Determine the (x, y) coordinate at the center of the cell enclosing the given text.  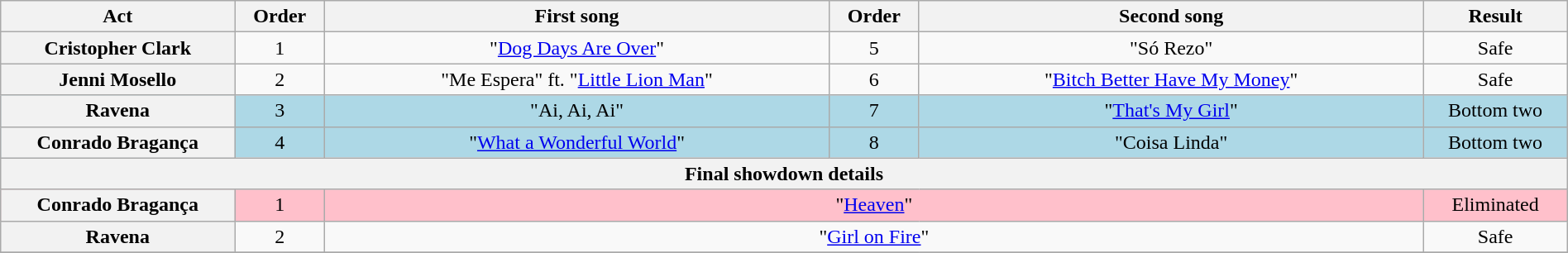
5 (873, 48)
6 (873, 79)
3 (280, 111)
Jenni Mosello (117, 79)
8 (873, 142)
"Ai, Ai, Ai" (577, 111)
Act (117, 17)
"Heaven" (874, 205)
"Coisa Linda" (1171, 142)
"Dog Days Are Over" (577, 48)
Cristopher Clark (117, 48)
"Me Espera" ft. "Little Lion Man" (577, 79)
"What a Wonderful World" (577, 142)
Eliminated (1495, 205)
"Bitch Better Have My Money" (1171, 79)
7 (873, 111)
4 (280, 142)
Second song (1171, 17)
Result (1495, 17)
First song (577, 17)
"That's My Girl" (1171, 111)
Final showdown details (784, 174)
"Girl on Fire" (874, 236)
"Só Rezo" (1171, 48)
